Capture the cell that displays the provided text and extract its (X, Y) central coordinate. 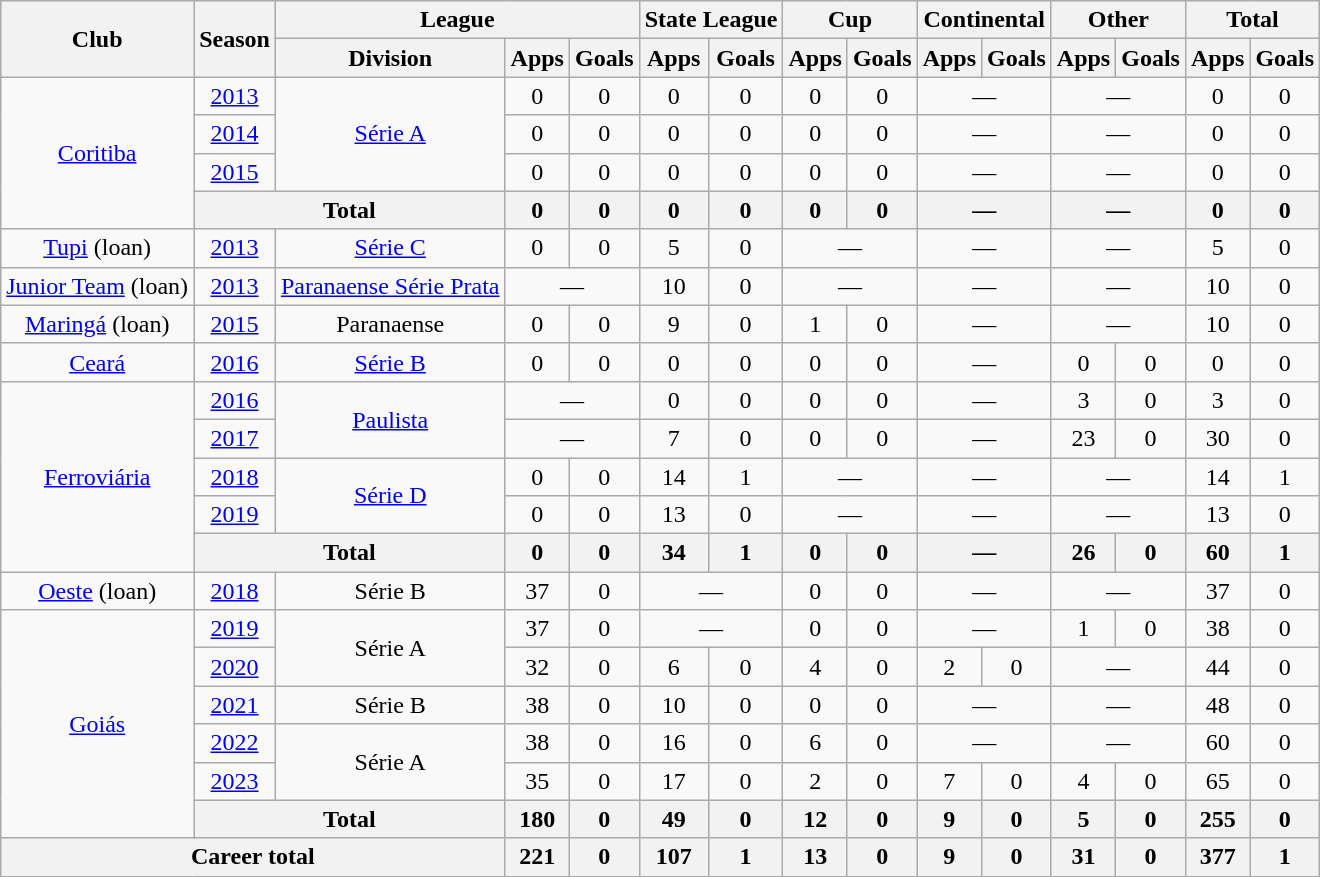
34 (674, 553)
48 (1217, 705)
221 (537, 857)
League (457, 20)
Cup (850, 20)
377 (1217, 857)
180 (537, 819)
Continental (984, 20)
State League (711, 20)
Série C (390, 248)
2021 (235, 705)
Other (1118, 20)
Tupi (loan) (98, 248)
Paranaense Série Prata (390, 286)
Ceará (98, 362)
Paulista (390, 419)
2023 (235, 781)
44 (1217, 667)
65 (1217, 781)
2022 (235, 743)
2020 (235, 667)
35 (537, 781)
Maringá (loan) (98, 324)
12 (815, 819)
26 (1083, 553)
Oeste (loan) (98, 591)
2017 (235, 438)
49 (674, 819)
31 (1083, 857)
17 (674, 781)
16 (674, 743)
Junior Team (loan) (98, 286)
2014 (235, 134)
32 (537, 667)
Club (98, 39)
30 (1217, 438)
Série D (390, 496)
Coritiba (98, 153)
Division (390, 58)
Career total (253, 857)
107 (674, 857)
Ferroviária (98, 476)
Goiás (98, 724)
23 (1083, 438)
Paranaense (390, 324)
255 (1217, 819)
Season (235, 39)
